Output the [X, Y] coordinate of the center of the cell containing the given text.  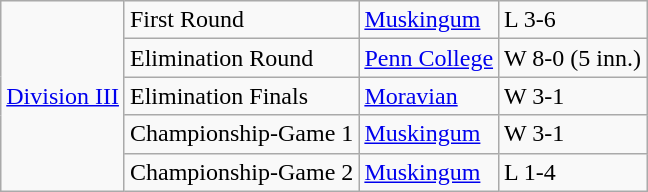
Championship-Game 2 [241, 172]
L 3-6 [573, 20]
Division III [63, 96]
Championship-Game 1 [241, 134]
First Round [241, 20]
Penn College [429, 58]
Moravian [429, 96]
L 1-4 [573, 172]
W 8-0 (5 inn.) [573, 58]
Elimination Round [241, 58]
Elimination Finals [241, 96]
